Pinpoint the cell where the given text exists, returning its [X, Y] midpoint coordinate. 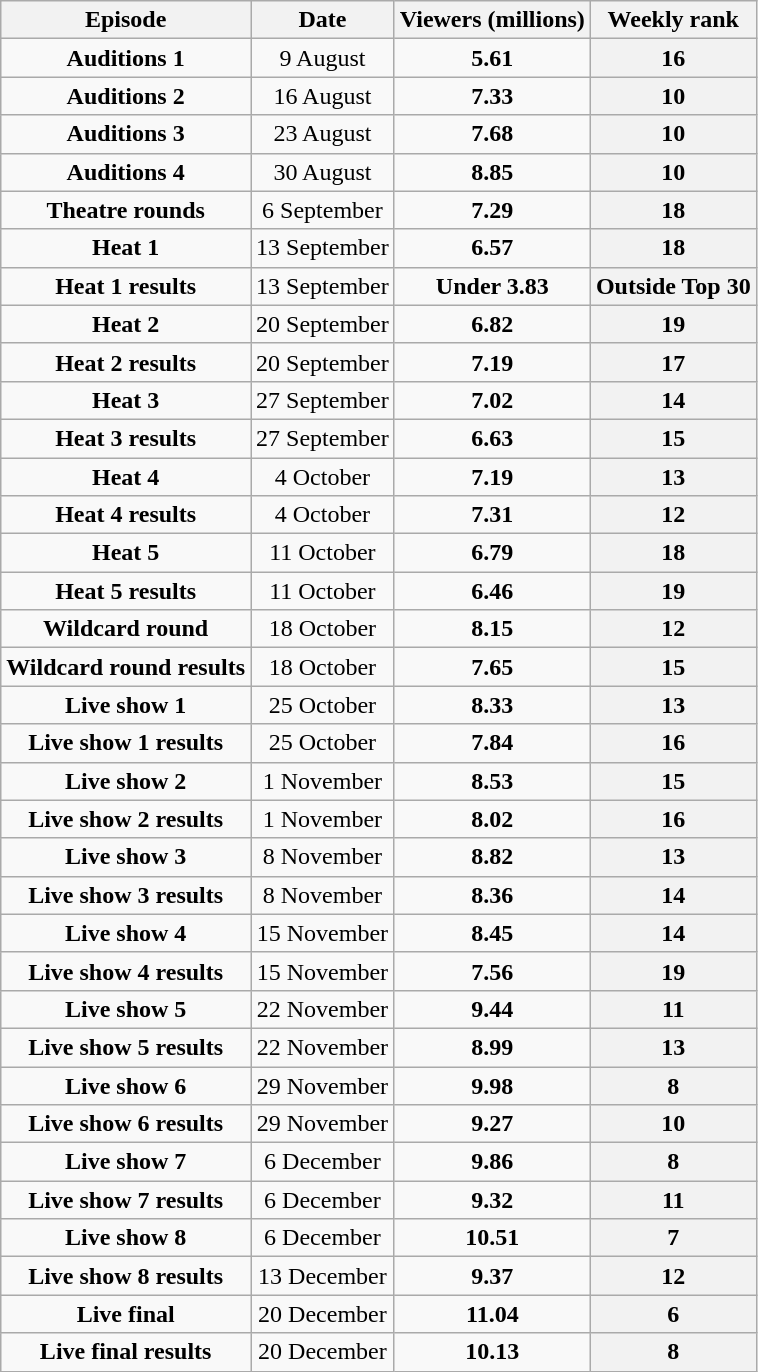
Live show 3 [126, 857]
Live show 4 [126, 933]
Live show 3 results [126, 895]
30 August [323, 172]
Live show 1 results [126, 743]
6.82 [492, 324]
8.36 [492, 895]
9 August [323, 58]
9.37 [492, 1276]
7.29 [492, 210]
8.82 [492, 857]
Under 3.83 [492, 286]
8.53 [492, 781]
Live show 5 [126, 1009]
6.63 [492, 438]
9.86 [492, 1162]
6 September [323, 210]
Heat 4 [126, 477]
Live show 2 [126, 781]
7.68 [492, 134]
7.31 [492, 515]
8.85 [492, 172]
8.02 [492, 819]
Episode [126, 20]
23 August [323, 134]
Live show 5 results [126, 1047]
Heat 2 [126, 324]
Live show 4 results [126, 971]
Date [323, 20]
9.44 [492, 1009]
Wildcard round [126, 629]
8.15 [492, 629]
Live show 6 results [126, 1124]
7.84 [492, 743]
7.56 [492, 971]
7 [673, 1238]
Theatre rounds [126, 210]
6.57 [492, 248]
Live show 1 [126, 705]
Live show 6 [126, 1085]
10.13 [492, 1352]
Live show 7 results [126, 1200]
Viewers (millions) [492, 20]
8.99 [492, 1047]
9.27 [492, 1124]
Auditions 1 [126, 58]
13 December [323, 1276]
7.33 [492, 96]
Weekly rank [673, 20]
Live final [126, 1314]
6.79 [492, 553]
5.61 [492, 58]
Wildcard round results [126, 667]
7.65 [492, 667]
Heat 5 results [126, 591]
Live show 8 [126, 1238]
Live show 7 [126, 1162]
Auditions 3 [126, 134]
Outside Top 30 [673, 286]
Auditions 4 [126, 172]
6 [673, 1314]
10.51 [492, 1238]
Live show 2 results [126, 819]
9.98 [492, 1085]
Live final results [126, 1352]
Heat 1 results [126, 286]
7.02 [492, 400]
8.45 [492, 933]
16 August [323, 96]
6.46 [492, 591]
11.04 [492, 1314]
Live show 8 results [126, 1276]
Heat 3 [126, 400]
Heat 1 [126, 248]
9.32 [492, 1200]
Auditions 2 [126, 96]
Heat 3 results [126, 438]
Heat 4 results [126, 515]
Heat 2 results [126, 362]
17 [673, 362]
Heat 5 [126, 553]
8.33 [492, 705]
